Pinpoint the cell where the given text exists, returning its [x, y] midpoint coordinate. 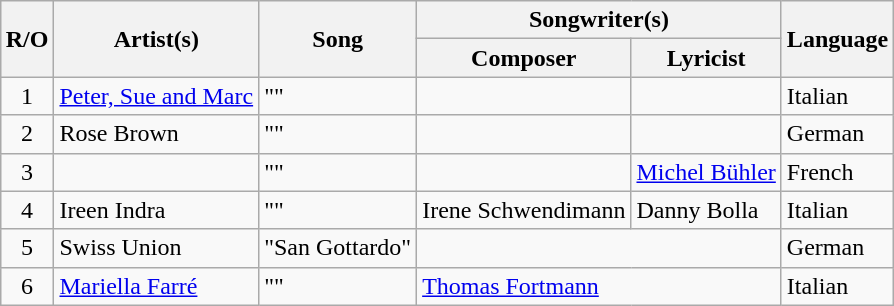
3 [27, 172]
Language [837, 39]
2 [27, 134]
4 [27, 210]
Mariella Farré [156, 286]
Composer [524, 58]
Lyricist [706, 58]
Rose Brown [156, 134]
French [837, 172]
Danny Bolla [706, 210]
Artist(s) [156, 39]
6 [27, 286]
5 [27, 248]
Peter, Sue and Marc [156, 96]
Michel Bühler [706, 172]
Ireen Indra [156, 210]
R/O [27, 39]
1 [27, 96]
Irene Schwendimann [524, 210]
"San Gottardo" [338, 248]
Songwriter(s) [600, 20]
Swiss Union [156, 248]
Song [338, 39]
Thomas Fortmann [600, 286]
